Find where the given text appears and provide that cell's center as [x, y] coordinate. 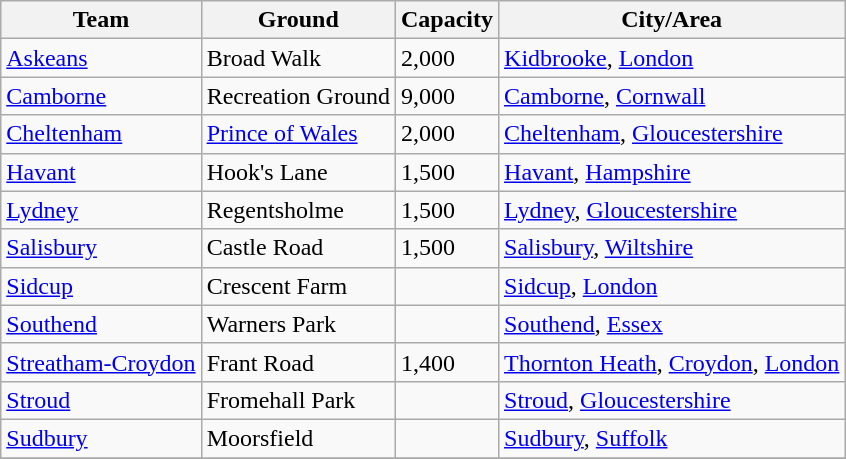
Streatham-Croydon [101, 362]
Recreation Ground [298, 96]
Sudbury [101, 438]
Crescent Farm [298, 286]
Prince of Wales [298, 134]
Moorsfield [298, 438]
Sidcup [101, 286]
Salisbury [101, 248]
Havant, Hampshire [672, 172]
Ground [298, 20]
Southend, Essex [672, 324]
Sidcup, London [672, 286]
Stroud, Gloucestershire [672, 400]
Askeans [101, 58]
Regentsholme [298, 210]
Team [101, 20]
Lydney [101, 210]
Kidbrooke, London [672, 58]
Southend [101, 324]
Cheltenham, Gloucestershire [672, 134]
Hook's Lane [298, 172]
Camborne [101, 96]
Sudbury, Suffolk [672, 438]
1,400 [446, 362]
Thornton Heath, Croydon, London [672, 362]
Fromehall Park [298, 400]
City/Area [672, 20]
Stroud [101, 400]
Castle Road [298, 248]
Capacity [446, 20]
Broad Walk [298, 58]
9,000 [446, 96]
Camborne, Cornwall [672, 96]
Warners Park [298, 324]
Frant Road [298, 362]
Salisbury, Wiltshire [672, 248]
Lydney, Gloucestershire [672, 210]
Cheltenham [101, 134]
Havant [101, 172]
